Detect which cell encompasses the target text, then output its [X, Y] center coordinate. 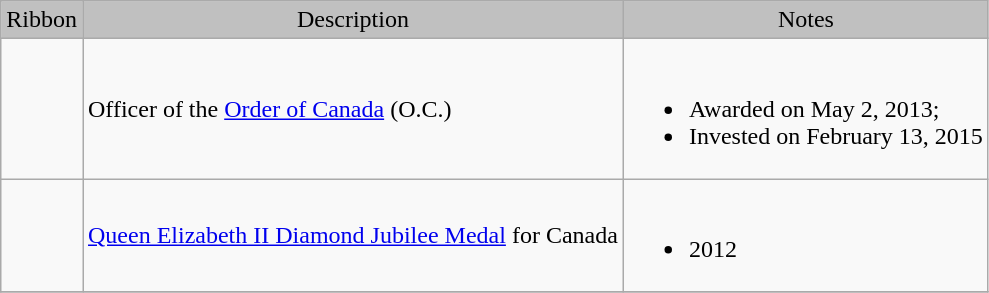
Description [352, 20]
Officer of the Order of Canada (O.C.) [352, 109]
Queen Elizabeth II Diamond Jubilee Medal for Canada [352, 236]
Awarded on May 2, 2013;Invested on February 13, 2015 [806, 109]
Ribbon [42, 20]
Notes [806, 20]
2012 [806, 236]
